Locate the cell with the specified text and output its (X, Y) center coordinate. 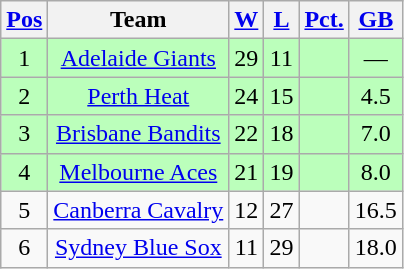
Pct. (324, 20)
6 (24, 248)
3 (24, 134)
7.0 (376, 134)
Perth Heat (138, 96)
Pos (24, 20)
GB (376, 20)
12 (246, 210)
15 (282, 96)
2 (24, 96)
Sydney Blue Sox (138, 248)
21 (246, 172)
— (376, 58)
Melbourne Aces (138, 172)
Adelaide Giants (138, 58)
16.5 (376, 210)
8.0 (376, 172)
W (246, 20)
Brisbane Bandits (138, 134)
1 (24, 58)
Team (138, 20)
4.5 (376, 96)
18 (282, 134)
Canberra Cavalry (138, 210)
4 (24, 172)
5 (24, 210)
19 (282, 172)
18.0 (376, 248)
22 (246, 134)
27 (282, 210)
24 (246, 96)
L (282, 20)
